Search for the cell housing the specified text and yield its [X, Y] center coordinate. 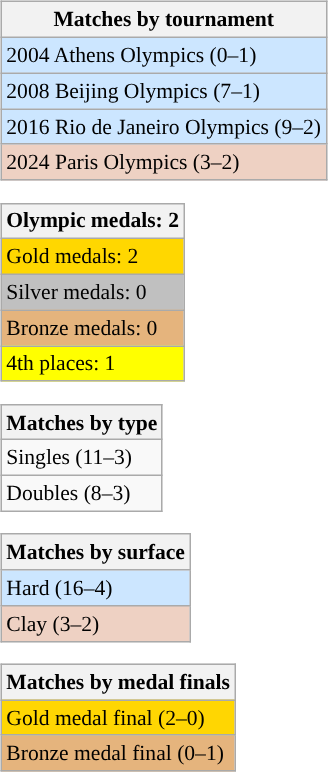
Olympic medals: 2 [92, 221]
Clay (3–2) [96, 623]
Gold medal final (2–0) [118, 718]
Silver medals: 0 [92, 292]
Matches by tournament [164, 20]
Bronze medals: 0 [92, 328]
Matches by type [82, 422]
Matches by surface [96, 552]
Hard (16–4) [96, 588]
Bronze medal final (0–1) [118, 753]
Doubles (8–3) [82, 494]
2024 Paris Olympics (3–2) [164, 162]
Gold medals: 2 [92, 257]
2004 Athens Olympics (0–1) [164, 55]
2008 Beijing Olympics (7–1) [164, 91]
4th places: 1 [92, 364]
2016 Rio de Janeiro Olympics (9–2) [164, 127]
Singles (11–3) [82, 458]
Matches by medal finals [118, 682]
